For the text-containing cell, return its midpoint in (X, Y) coordinate format. 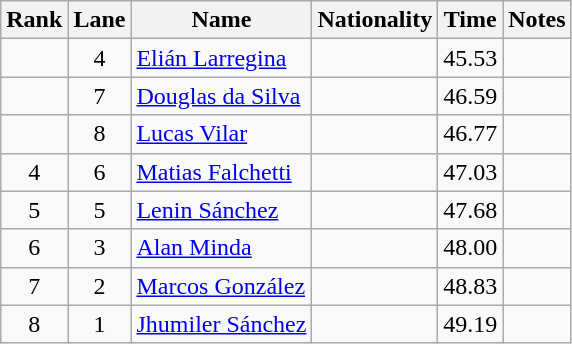
Jhumiler Sánchez (222, 324)
Name (222, 20)
Alan Minda (222, 248)
48.00 (470, 248)
Nationality (375, 20)
47.68 (470, 210)
Lucas Vilar (222, 134)
Marcos González (222, 286)
47.03 (470, 172)
45.53 (470, 58)
Time (470, 20)
Matias Falchetti (222, 172)
Rank (34, 20)
Lane (100, 20)
Notes (537, 20)
46.77 (470, 134)
46.59 (470, 96)
3 (100, 248)
Elián Larregina (222, 58)
49.19 (470, 324)
2 (100, 286)
1 (100, 324)
Douglas da Silva (222, 96)
48.83 (470, 286)
Lenin Sánchez (222, 210)
